Search for the cell housing the specified text and yield its (X, Y) center coordinate. 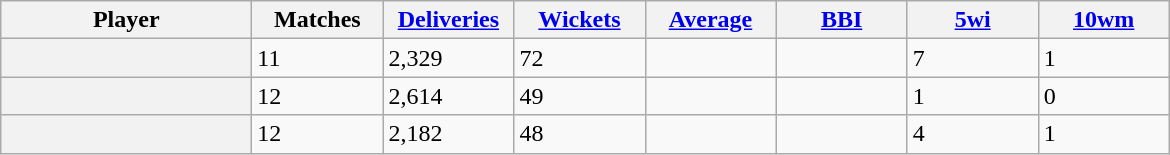
2,329 (448, 58)
Deliveries (448, 20)
2,614 (448, 96)
BBI (842, 20)
48 (580, 134)
0 (1104, 96)
Wickets (580, 20)
Average (710, 20)
2,182 (448, 134)
5wi (972, 20)
10wm (1104, 20)
11 (318, 58)
Player (126, 20)
7 (972, 58)
49 (580, 96)
4 (972, 134)
72 (580, 58)
Matches (318, 20)
